Locate the cell with the specified text and output its [X, Y] center coordinate. 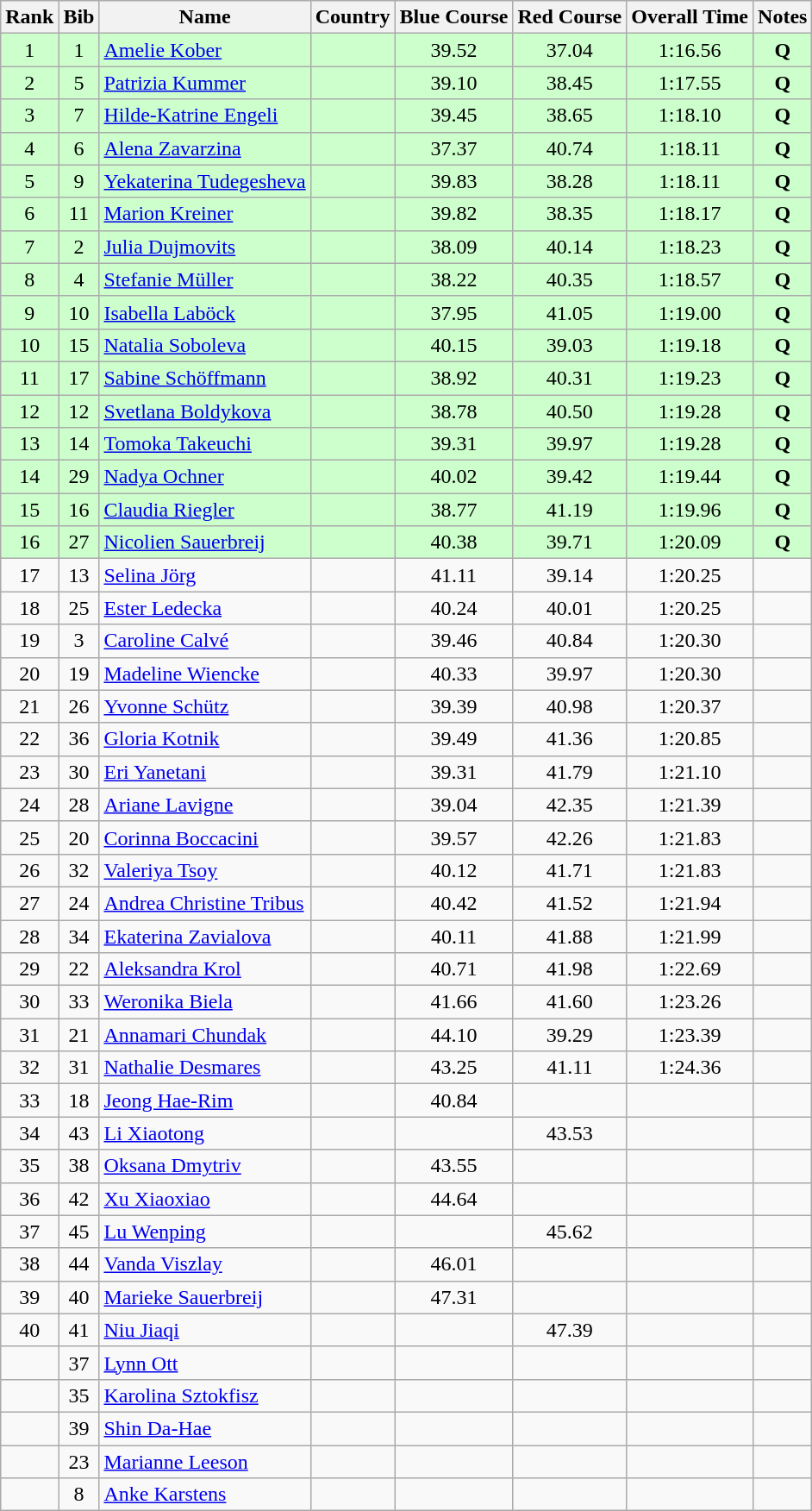
Patrizia Kummer [205, 83]
1:19.96 [690, 510]
1:21.10 [690, 772]
37.95 [453, 312]
Marion Kreiner [205, 214]
1:19.44 [690, 477]
Jeong Hae-Rim [205, 1100]
Eri Yanetani [205, 772]
44.10 [453, 1035]
38.65 [570, 116]
37.37 [453, 148]
39.14 [570, 575]
41.71 [570, 870]
42.35 [570, 805]
Ariane Lavigne [205, 805]
41.98 [570, 969]
40.35 [570, 279]
44.64 [453, 1199]
Natalia Soboleva [205, 345]
Nicolien Sauerbreij [205, 542]
1:20.37 [690, 706]
Stefanie Müller [205, 279]
Lynn Ott [205, 1363]
Blue Course [453, 17]
Sabine Schöffmann [205, 378]
Karolina Sztokfisz [205, 1395]
Marianne Leeson [205, 1462]
43.55 [453, 1166]
40.33 [453, 674]
Anke Karstens [205, 1495]
Svetlana Boldykova [205, 411]
40.15 [453, 345]
39.42 [570, 477]
39.10 [453, 83]
Madeline Wiencke [205, 674]
Weronika Biela [205, 1002]
Shin Da-Hae [205, 1428]
Andrea Christine Tribus [205, 903]
40.71 [453, 969]
Annamari Chundak [205, 1035]
39.46 [453, 641]
39.52 [453, 50]
Overall Time [690, 17]
44 [79, 1264]
40.74 [570, 148]
1:23.26 [690, 1002]
1:24.36 [690, 1068]
40.01 [570, 608]
Yvonne Schütz [205, 706]
42.26 [570, 837]
41.05 [570, 312]
43 [79, 1133]
1:18.17 [690, 214]
41.52 [570, 903]
Country [353, 17]
46.01 [453, 1264]
47.31 [453, 1297]
39.83 [453, 181]
1:21.39 [690, 805]
Corinna Boccacini [205, 837]
Claudia Riegler [205, 510]
Name [205, 17]
45.62 [570, 1232]
39.04 [453, 805]
39.71 [570, 542]
Tomoka Takeuchi [205, 444]
Red Course [570, 17]
1:17.55 [690, 83]
1:20.85 [690, 739]
40.31 [570, 378]
39.57 [453, 837]
41.60 [570, 1002]
41.88 [570, 936]
Bib [79, 17]
1:19.18 [690, 345]
40.98 [570, 706]
40.38 [453, 542]
47.39 [570, 1330]
1:18.10 [690, 116]
38.28 [570, 181]
1:22.69 [690, 969]
Notes [783, 17]
41.66 [453, 1002]
1:23.39 [690, 1035]
40.11 [453, 936]
38.09 [453, 247]
1:19.23 [690, 378]
1:18.57 [690, 279]
1:18.23 [690, 247]
39.45 [453, 116]
41.19 [570, 510]
Ekaterina Zavialova [205, 936]
1:21.94 [690, 903]
Oksana Dmytriv [205, 1166]
40.50 [570, 411]
Aleksandra Krol [205, 969]
Vanda Viszlay [205, 1264]
1:19.00 [690, 312]
Julia Dujmovits [205, 247]
43.53 [570, 1133]
Hilde-Katrine Engeli [205, 116]
38.35 [570, 214]
Niu Jiaqi [205, 1330]
Amelie Kober [205, 50]
39.49 [453, 739]
Li Xiaotong [205, 1133]
Marieke Sauerbreij [205, 1297]
40.14 [570, 247]
38.92 [453, 378]
Selina Jörg [205, 575]
40.24 [453, 608]
Alena Zavarzina [205, 148]
1:16.56 [690, 50]
Lu Wenping [205, 1232]
Gloria Kotnik [205, 739]
39.82 [453, 214]
41.36 [570, 739]
Ester Ledecka [205, 608]
37.04 [570, 50]
39.39 [453, 706]
40.42 [453, 903]
Rank [29, 17]
Yekaterina Tudegesheva [205, 181]
38.78 [453, 411]
40.12 [453, 870]
1:21.99 [690, 936]
43.25 [453, 1068]
39.29 [570, 1035]
Caroline Calvé [205, 641]
40.02 [453, 477]
38.77 [453, 510]
1:20.09 [690, 542]
38.22 [453, 279]
42 [79, 1199]
Xu Xiaoxiao [205, 1199]
41 [79, 1330]
38.45 [570, 83]
39.03 [570, 345]
Nadya Ochner [205, 477]
41.79 [570, 772]
Isabella Laböck [205, 312]
Nathalie Desmares [205, 1068]
45 [79, 1232]
Valeriya Tsoy [205, 870]
